Pinpoint the cell where the given text exists, returning its (x, y) midpoint coordinate. 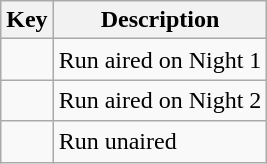
Run aired on Night 2 (160, 100)
Run unaired (160, 142)
Run aired on Night 1 (160, 60)
Key (27, 20)
Description (160, 20)
